Return the [X, Y] coordinate for the center point of the cell that contains the specified text.  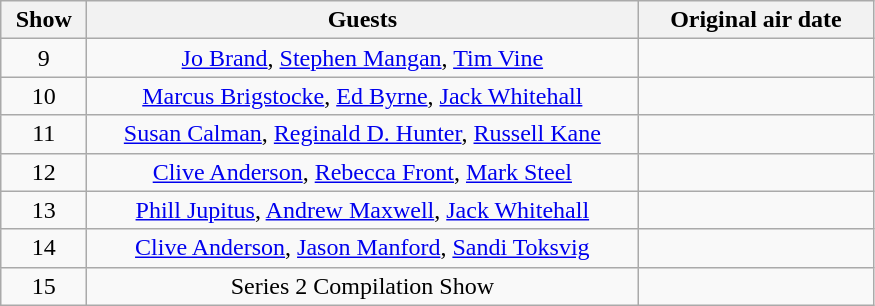
15 [44, 286]
Clive Anderson, Jason Manford, Sandi Toksvig [362, 248]
Show [44, 20]
Clive Anderson, Rebecca Front, Mark Steel [362, 172]
Marcus Brigstocke, Ed Byrne, Jack Whitehall [362, 96]
Series 2 Compilation Show [362, 286]
Guests [362, 20]
11 [44, 134]
9 [44, 58]
Susan Calman, Reginald D. Hunter, Russell Kane [362, 134]
Phill Jupitus, Andrew Maxwell, Jack Whitehall [362, 210]
Jo Brand, Stephen Mangan, Tim Vine [362, 58]
Original air date [756, 20]
12 [44, 172]
13 [44, 210]
14 [44, 248]
10 [44, 96]
